For the text-containing cell, return its midpoint in [x, y] coordinate format. 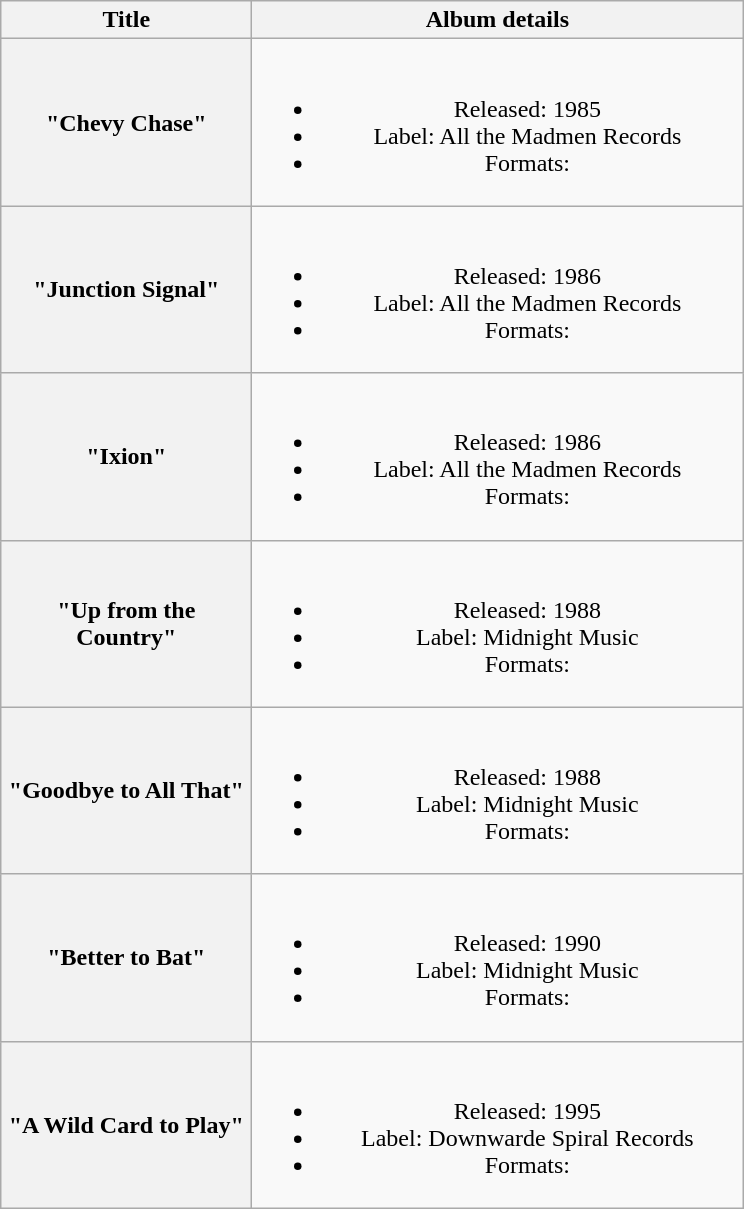
Album details [498, 20]
Title [126, 20]
"Ixion" [126, 456]
"Better to Bat" [126, 958]
"A Wild Card to Play" [126, 1124]
"Goodbye to All That" [126, 790]
Released: 1995Label: Downwarde Spiral RecordsFormats: [498, 1124]
Released: 1985Label: All the Madmen RecordsFormats: [498, 122]
"Junction Signal" [126, 290]
"Chevy Chase" [126, 122]
Released: 1990Label: Midnight MusicFormats: [498, 958]
"Up from the Country" [126, 624]
